Provide the [x, y] coordinate of the cell's center where the given text is located.  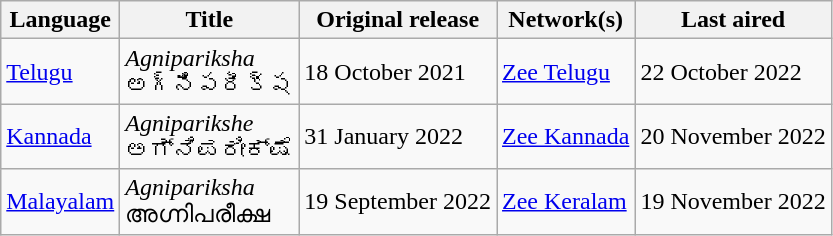
Zee Telugu [566, 72]
Telugu [60, 72]
20 November 2022 [733, 136]
Network(s) [566, 20]
19 November 2022 [733, 202]
Zee Keralam [566, 202]
Agnipariksha అగ్నిపరీక్ష [210, 72]
19 September 2022 [398, 202]
Agnipariksha അഗ്നിപരീക്ഷ [210, 202]
Zee Kannada [566, 136]
22 October 2022 [733, 72]
18 October 2021 [398, 72]
Title [210, 20]
Last aired [733, 20]
Malayalam [60, 202]
Language [60, 20]
31 January 2022 [398, 136]
Original release [398, 20]
Kannada [60, 136]
Agniparikshe ಅಗ್ನಿಪರೀಕ್ಷೆ [210, 136]
